Extract the (x, y) coordinate from the center of the cell holding the provided text.  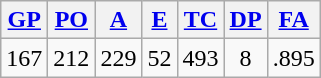
493 (200, 58)
212 (72, 58)
PO (72, 20)
TC (200, 20)
167 (24, 58)
.895 (294, 58)
FA (294, 20)
52 (160, 58)
E (160, 20)
A (118, 20)
GP (24, 20)
DP (246, 20)
229 (118, 58)
8 (246, 58)
